Locate the cell with the specified text and output its [x, y] center coordinate. 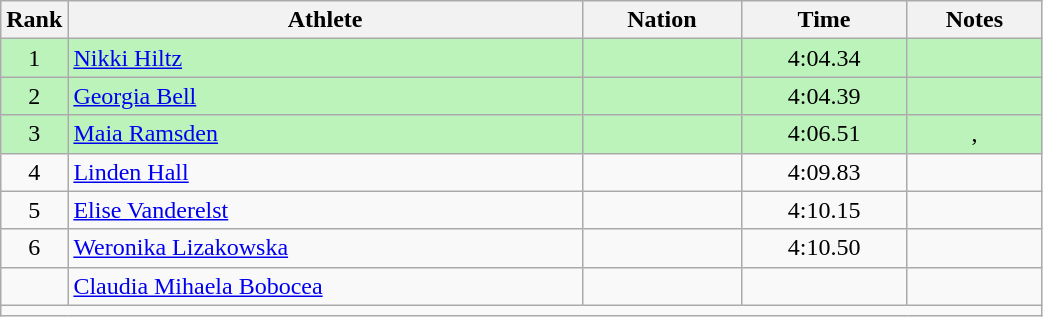
6 [34, 248]
4:10.50 [824, 248]
Linden Hall [326, 172]
Time [824, 20]
4:04.34 [824, 58]
Rank [34, 20]
, [974, 134]
1 [34, 58]
Nikki Hiltz [326, 58]
Athlete [326, 20]
5 [34, 210]
2 [34, 96]
4:04.39 [824, 96]
4:10.15 [824, 210]
Claudia Mihaela Bobocea [326, 286]
4:06.51 [824, 134]
Maia Ramsden [326, 134]
3 [34, 134]
Nation [662, 20]
Elise Vanderelst [326, 210]
Weronika Lizakowska [326, 248]
Notes [974, 20]
Georgia Bell [326, 96]
4 [34, 172]
4:09.83 [824, 172]
